Determine the (x, y) coordinate at the center of the cell enclosing the given text.  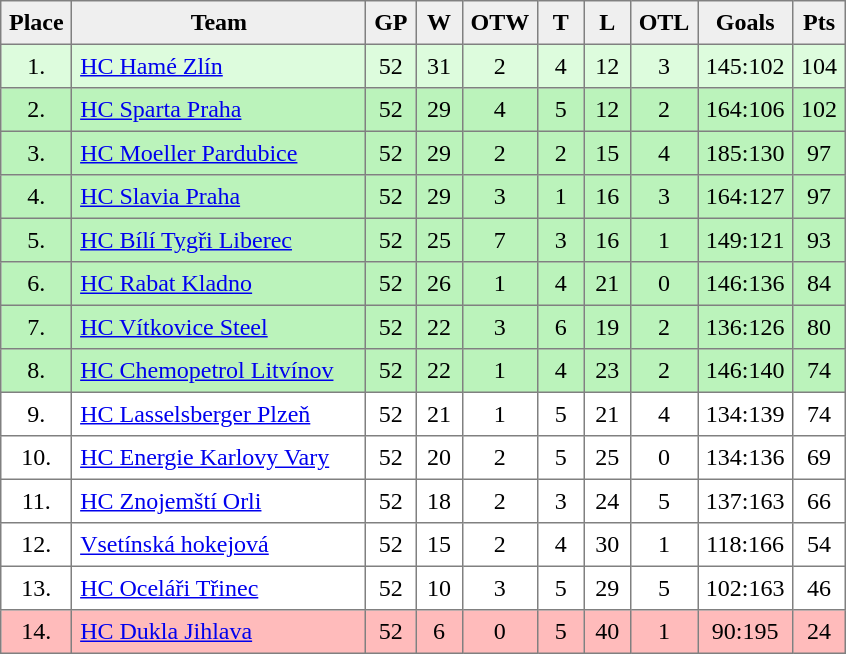
HC Slavia Praha (219, 197)
149:121 (746, 240)
136:126 (746, 327)
102:163 (746, 588)
185:130 (746, 153)
118:166 (746, 545)
HC Dukla Jihlava (219, 632)
HC Znojemští Orli (219, 501)
5. (36, 240)
23 (607, 371)
84 (819, 284)
69 (819, 458)
2. (36, 110)
19 (607, 327)
164:127 (746, 197)
8. (36, 371)
12. (36, 545)
3. (36, 153)
14. (36, 632)
Goals (746, 23)
HC Chemopetrol Litvínov (219, 371)
11. (36, 501)
30 (607, 545)
6. (36, 284)
HC Hamé Zlín (219, 66)
4. (36, 197)
93 (819, 240)
31 (439, 66)
L (607, 23)
164:106 (746, 110)
20 (439, 458)
HC Lasselsberger Plzeň (219, 414)
HC Bílí Tygři Liberec (219, 240)
54 (819, 545)
HC Energie Karlovy Vary (219, 458)
Vsetínská hokejová (219, 545)
104 (819, 66)
W (439, 23)
80 (819, 327)
HC Sparta Praha (219, 110)
18 (439, 501)
HC Oceláři Třinec (219, 588)
10. (36, 458)
GP (391, 23)
102 (819, 110)
OTW (500, 23)
90:195 (746, 632)
134:136 (746, 458)
7 (500, 240)
1. (36, 66)
Team (219, 23)
HC Vítkovice Steel (219, 327)
HC Moeller Pardubice (219, 153)
66 (819, 501)
T (560, 23)
OTL (664, 23)
13. (36, 588)
137:163 (746, 501)
7. (36, 327)
145:102 (746, 66)
146:140 (746, 371)
10 (439, 588)
46 (819, 588)
Pts (819, 23)
26 (439, 284)
Place (36, 23)
134:139 (746, 414)
146:136 (746, 284)
HC Rabat Kladno (219, 284)
9. (36, 414)
40 (607, 632)
